Extract the [x, y] coordinate from the center of the cell holding the provided text.  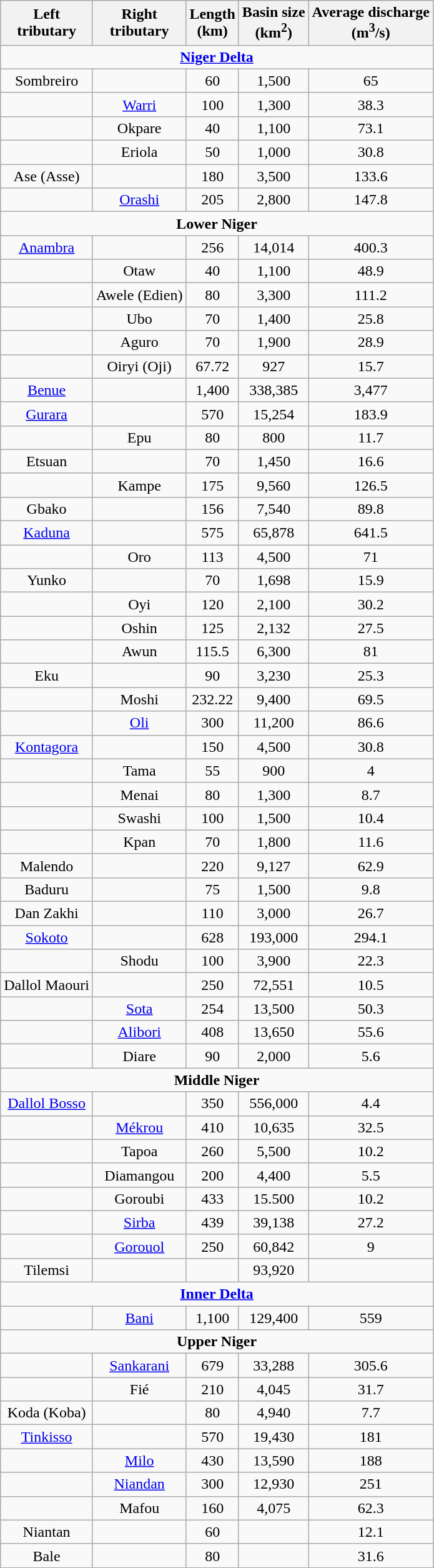
Kaduna [47, 533]
Lower Niger [217, 224]
Warri [139, 104]
129,400 [274, 1318]
111.2 [371, 295]
256 [212, 247]
22.3 [371, 961]
11.7 [371, 437]
Niantan [47, 1532]
50 [212, 152]
Okpare [139, 128]
Otaw [139, 271]
Length(km) [212, 23]
3,000 [274, 914]
Oro [139, 557]
Sirba [139, 1222]
Anambra [47, 247]
Tilemsi [47, 1270]
Goroubi [139, 1199]
Dallol Maouri [47, 985]
Diamangou [139, 1175]
Sombreiro [47, 81]
86.6 [371, 723]
430 [212, 1461]
1,698 [274, 581]
Kpan [139, 842]
4 [371, 771]
Tinkisso [47, 1437]
5.6 [371, 1056]
Inner Delta [217, 1294]
19,430 [274, 1437]
16.6 [371, 461]
67.72 [212, 366]
Gbako [47, 509]
13,650 [274, 1032]
Malendo [47, 866]
3,300 [274, 295]
559 [371, 1318]
60,842 [274, 1246]
Menai [139, 794]
133.6 [371, 176]
Basin size(km2) [274, 23]
180 [212, 176]
Yunko [47, 581]
Dan Zakhi [47, 914]
Niger Delta [217, 57]
72,551 [274, 985]
69.5 [371, 699]
32.5 [371, 1127]
25.3 [371, 676]
9,400 [274, 699]
220 [212, 866]
15.7 [371, 366]
Gorouol [139, 1246]
Fié [139, 1389]
338,385 [274, 390]
Benue [47, 390]
10.5 [371, 985]
26.7 [371, 914]
3,500 [274, 176]
Oyi [139, 604]
Middle Niger [217, 1080]
11,200 [274, 723]
800 [274, 437]
Oiryi (Oji) [139, 366]
4,940 [274, 1413]
Swashi [139, 818]
27.2 [371, 1222]
260 [212, 1151]
Epu [139, 437]
6,300 [274, 652]
400.3 [371, 247]
9.8 [371, 889]
Shodu [139, 961]
120 [212, 604]
Tapoa [139, 1151]
183.9 [371, 414]
1,900 [274, 342]
Tama [139, 771]
25.8 [371, 319]
9,127 [274, 866]
150 [212, 747]
Aguro [139, 342]
Sankarani [139, 1366]
5,500 [274, 1151]
900 [274, 771]
Mékrou [139, 1127]
4.4 [371, 1104]
3,230 [274, 676]
156 [212, 509]
93,920 [274, 1270]
89.8 [371, 509]
Etsuan [47, 461]
14,014 [274, 247]
Milo [139, 1461]
679 [212, 1366]
8.7 [371, 794]
Gurara [47, 414]
30.2 [371, 604]
110 [212, 914]
Kampe [139, 485]
27.5 [371, 628]
4,045 [274, 1389]
193,000 [274, 937]
408 [212, 1032]
556,000 [274, 1104]
71 [371, 557]
Ase (Asse) [47, 176]
31.6 [371, 1556]
181 [371, 1437]
628 [212, 937]
Sokoto [47, 937]
4,075 [274, 1508]
1,800 [274, 842]
Upper Niger [217, 1342]
5.5 [371, 1175]
15,254 [274, 414]
10,635 [274, 1127]
62.3 [371, 1508]
38.3 [371, 104]
Alibori [139, 1032]
Awele (Edien) [139, 295]
210 [212, 1389]
126.5 [371, 485]
Average discharge(m3/s) [371, 23]
Moshi [139, 699]
1,450 [274, 461]
9 [371, 1246]
927 [274, 366]
Ubo [139, 319]
160 [212, 1508]
Koda (Koba) [47, 1413]
232.22 [212, 699]
125 [212, 628]
205 [212, 200]
1,000 [274, 152]
641.5 [371, 533]
55.6 [371, 1032]
Baduru [47, 889]
Sota [139, 1009]
Oli [139, 723]
12,930 [274, 1484]
113 [212, 557]
200 [212, 1175]
305.6 [371, 1366]
Bani [139, 1318]
188 [371, 1461]
2,800 [274, 200]
62.9 [371, 866]
15.500 [274, 1199]
28.9 [371, 342]
13,500 [274, 1009]
2,100 [274, 604]
Bale [47, 1556]
410 [212, 1127]
15.9 [371, 581]
4,400 [274, 1175]
10.4 [371, 818]
Niandan [139, 1484]
33,288 [274, 1366]
433 [212, 1199]
2,132 [274, 628]
50.3 [371, 1009]
11.6 [371, 842]
3,900 [274, 961]
115.5 [212, 652]
65,878 [274, 533]
39,138 [274, 1222]
12.1 [371, 1532]
2,000 [274, 1056]
9,560 [274, 485]
81 [371, 652]
3,477 [371, 390]
31.7 [371, 1389]
7,540 [274, 509]
Awun [139, 652]
65 [371, 81]
48.9 [371, 271]
13,590 [274, 1461]
Dallol Bosso [47, 1104]
7.7 [371, 1413]
147.8 [371, 200]
575 [212, 533]
Righttributary [139, 23]
73.1 [371, 128]
Diare [139, 1056]
Mafou [139, 1508]
Kontagora [47, 747]
Oshin [139, 628]
254 [212, 1009]
175 [212, 485]
251 [371, 1484]
Lefttributary [47, 23]
350 [212, 1104]
439 [212, 1222]
Orashi [139, 200]
294.1 [371, 937]
Eriola [139, 152]
75 [212, 889]
55 [212, 771]
Eku [47, 676]
